Scan for the cell matching the given text and deliver its [x, y] coordinate at center. 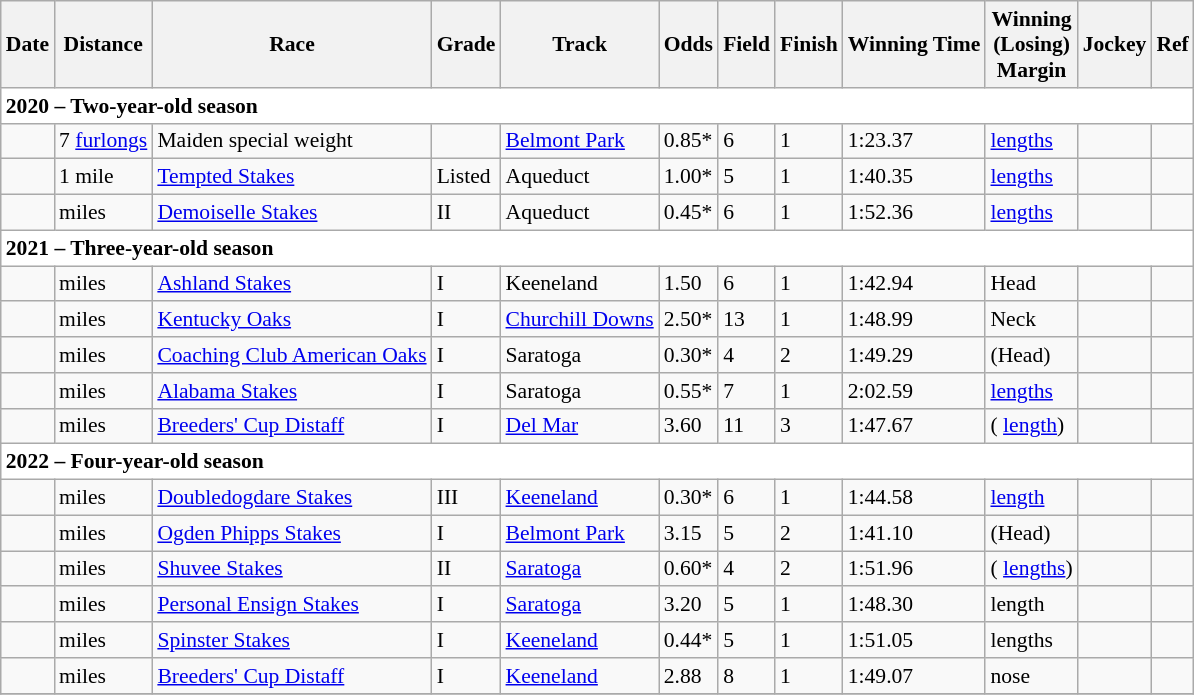
7 [746, 391]
1.50 [688, 284]
3.60 [688, 426]
0.45* [688, 213]
2022 – Four-year-old season [598, 462]
Winning(Losing)Margin [1031, 44]
Field [746, 44]
Demoiselle Stakes [292, 213]
1:44.58 [914, 498]
Jockey [1115, 44]
0.85* [688, 141]
1:49.29 [914, 355]
Alabama Stakes [292, 391]
1:48.30 [914, 605]
Listed [466, 177]
1:51.05 [914, 640]
Neck [1031, 320]
Ogden Phipps Stakes [292, 533]
Ref [1172, 44]
2021 – Three-year-old season [598, 248]
Kentucky Oaks [292, 320]
2.50* [688, 320]
1:52.36 [914, 213]
1 mile [103, 177]
Tempted Stakes [292, 177]
2020 – Two-year-old season [598, 106]
11 [746, 426]
Finish [809, 44]
Race [292, 44]
( lengths) [1031, 569]
1:48.99 [914, 320]
3.15 [688, 533]
0.44* [688, 640]
Maiden special weight [292, 141]
1:41.10 [914, 533]
Doubledogdare Stakes [292, 498]
Coaching Club American Oaks [292, 355]
Grade [466, 44]
3.20 [688, 605]
Head [1031, 284]
7 furlongs [103, 141]
2:02.59 [914, 391]
1:42.94 [914, 284]
( length) [1031, 426]
III [466, 498]
Shuvee Stakes [292, 569]
Odds [688, 44]
1:40.35 [914, 177]
Churchill Downs [580, 320]
Ashland Stakes [292, 284]
Personal Ensign Stakes [292, 605]
8 [746, 676]
1:47.67 [914, 426]
1:23.37 [914, 141]
Del Mar [580, 426]
Date [28, 44]
1:51.96 [914, 569]
3 [809, 426]
0.60* [688, 569]
1.00* [688, 177]
2.88 [688, 676]
Distance [103, 44]
13 [746, 320]
nose [1031, 676]
1:49.07 [914, 676]
Spinster Stakes [292, 640]
Winning Time [914, 44]
Track [580, 44]
0.55* [688, 391]
